Extract the [X, Y] coordinate from the center of the cell holding the provided text.  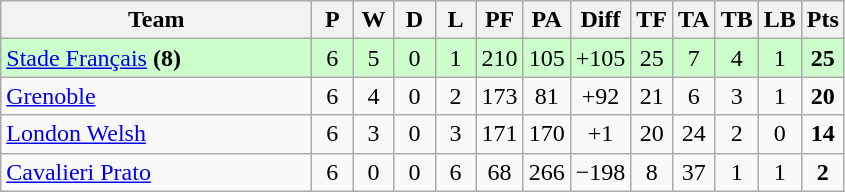
PA [546, 20]
Cavalieri Prato [156, 172]
TF [652, 20]
−198 [600, 172]
266 [546, 172]
170 [546, 134]
LB [780, 20]
8 [652, 172]
TB [736, 20]
W [374, 20]
14 [822, 134]
+105 [600, 58]
+1 [600, 134]
7 [694, 58]
210 [500, 58]
TA [694, 20]
37 [694, 172]
D [414, 20]
Pts [822, 20]
68 [500, 172]
Team [156, 20]
5 [374, 58]
+92 [600, 96]
81 [546, 96]
24 [694, 134]
PF [500, 20]
Diff [600, 20]
London Welsh [156, 134]
Stade Français (8) [156, 58]
171 [500, 134]
105 [546, 58]
P [332, 20]
21 [652, 96]
L [456, 20]
173 [500, 96]
Grenoble [156, 96]
